Output the (x, y) coordinate of the center of the cell containing the given text.  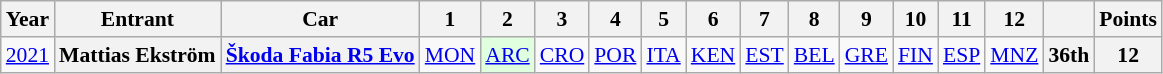
36th (1068, 55)
9 (866, 19)
2 (508, 19)
7 (764, 19)
CRO (562, 55)
11 (962, 19)
4 (615, 19)
ESP (962, 55)
Škoda Fabia R5 Evo (320, 55)
FIN (916, 55)
6 (713, 19)
ITA (663, 55)
Year (28, 19)
GRE (866, 55)
Mattias Ekström (138, 55)
Car (320, 19)
KEN (713, 55)
Entrant (138, 19)
MON (450, 55)
BEL (814, 55)
EST (764, 55)
5 (663, 19)
8 (814, 19)
10 (916, 19)
MNZ (1014, 55)
3 (562, 19)
2021 (28, 55)
Points (1128, 19)
1 (450, 19)
POR (615, 55)
ARC (508, 55)
